Find where the given text appears and provide that cell's center as (x, y) coordinate. 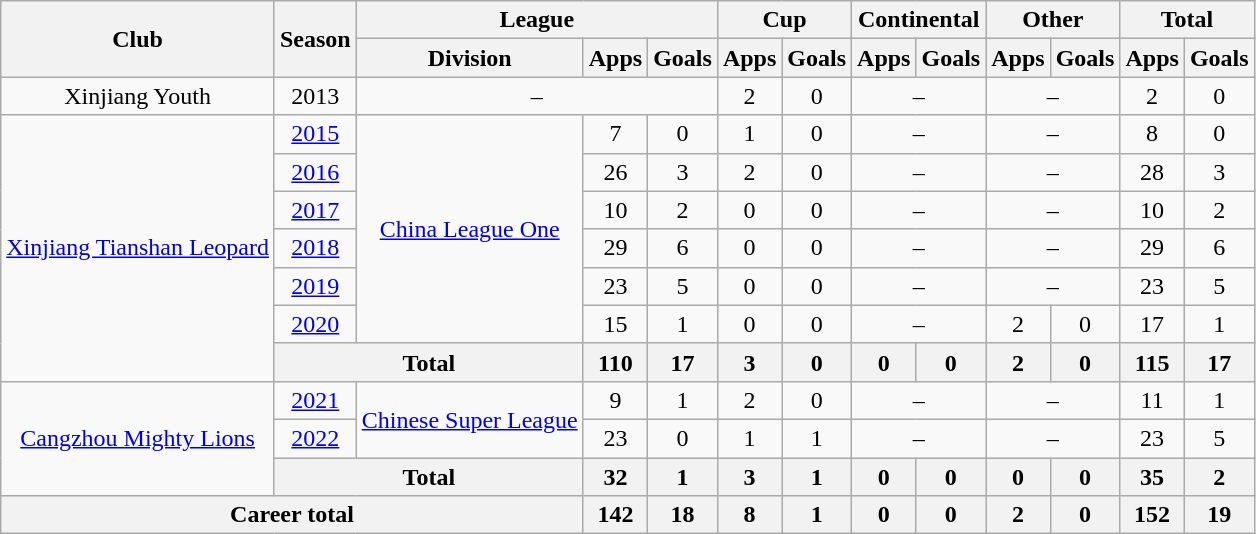
19 (1219, 515)
11 (1152, 400)
115 (1152, 362)
2021 (315, 400)
Cup (784, 20)
Cangzhou Mighty Lions (138, 438)
2013 (315, 96)
Season (315, 39)
9 (615, 400)
Other (1053, 20)
28 (1152, 172)
Career total (292, 515)
32 (615, 477)
7 (615, 134)
Chinese Super League (470, 419)
China League One (470, 229)
26 (615, 172)
110 (615, 362)
2019 (315, 286)
35 (1152, 477)
142 (615, 515)
Club (138, 39)
League (536, 20)
Division (470, 58)
2017 (315, 210)
Xinjiang Tianshan Leopard (138, 248)
152 (1152, 515)
2016 (315, 172)
Xinjiang Youth (138, 96)
2018 (315, 248)
2020 (315, 324)
15 (615, 324)
2022 (315, 438)
18 (683, 515)
2015 (315, 134)
Continental (919, 20)
